Locate the cell with the specified text and output its (x, y) center coordinate. 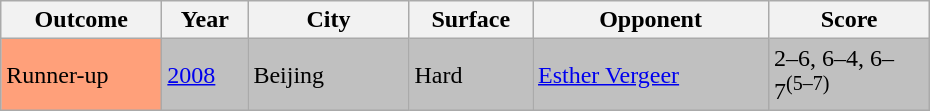
Beijing (328, 75)
Surface (471, 20)
City (328, 20)
Runner-up (82, 75)
Esther Vergeer (650, 75)
Score (850, 20)
Year (205, 20)
Hard (471, 75)
Opponent (650, 20)
Outcome (82, 20)
2–6, 6–4, 6–7(5–7) (850, 75)
2008 (205, 75)
